Search for the cell housing the specified text and yield its (x, y) center coordinate. 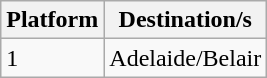
Adelaide/Belair (186, 58)
Platform (52, 20)
Destination/s (186, 20)
1 (52, 58)
